Pinpoint the cell where the given text exists, returning its [x, y] midpoint coordinate. 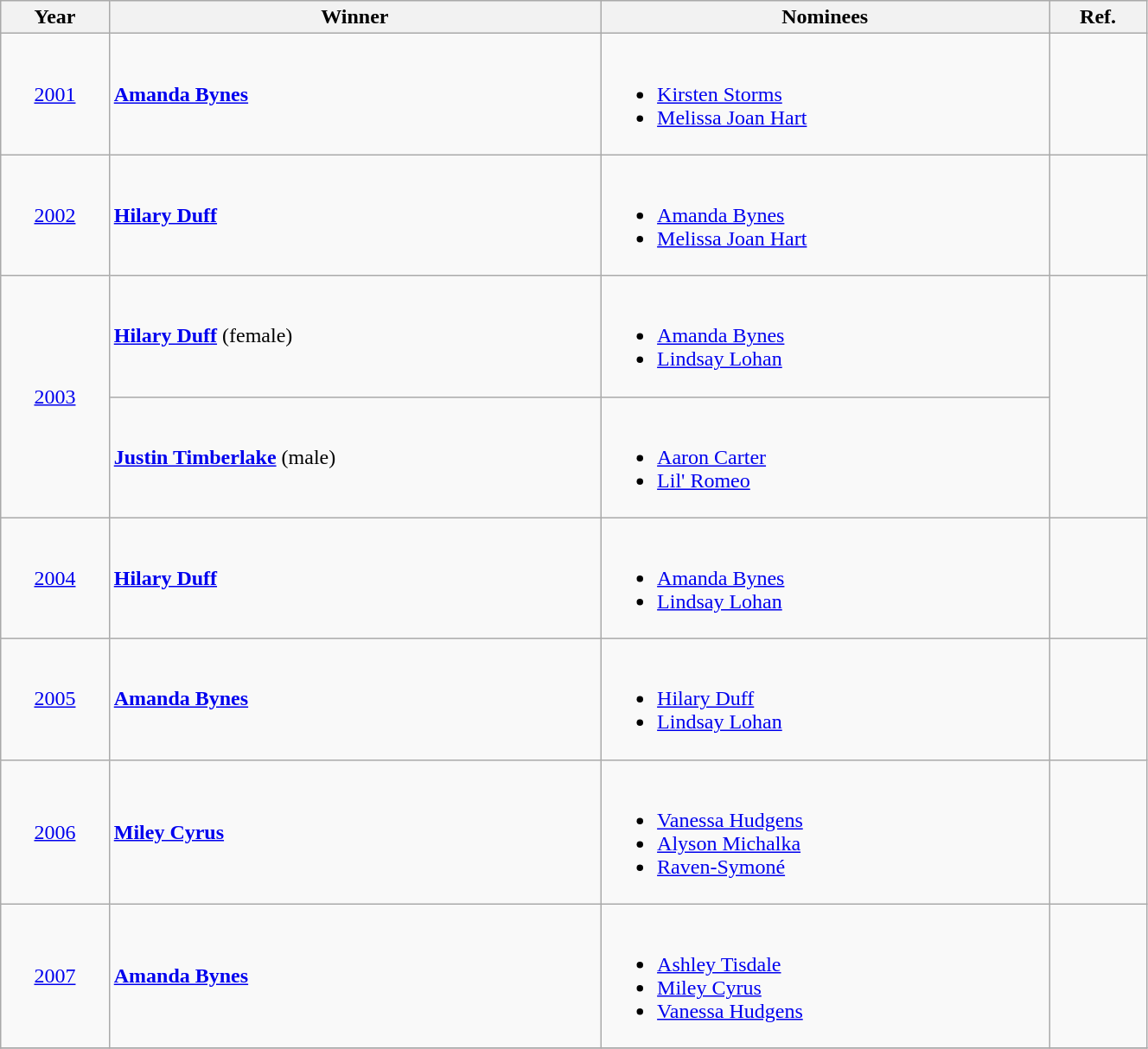
Ashley TisdaleMiley CyrusVanessa Hudgens [825, 976]
Ref. [1098, 17]
Nominees [825, 17]
Year [55, 17]
2006 [55, 831]
Vanessa HudgensAlyson MichalkaRaven-Symoné [825, 831]
Kirsten StormsMelissa Joan Hart [825, 94]
Justin Timberlake (male) [354, 457]
2001 [55, 94]
Winner [354, 17]
2007 [55, 976]
Hilary Duff (female) [354, 336]
Amanda BynesMelissa Joan Hart [825, 215]
Aaron CarterLil' Romeo [825, 457]
2003 [55, 397]
Miley Cyrus [354, 831]
Hilary DuffLindsay Lohan [825, 699]
2004 [55, 578]
2002 [55, 215]
2005 [55, 699]
